Search for the cell housing the specified text and yield its (x, y) center coordinate. 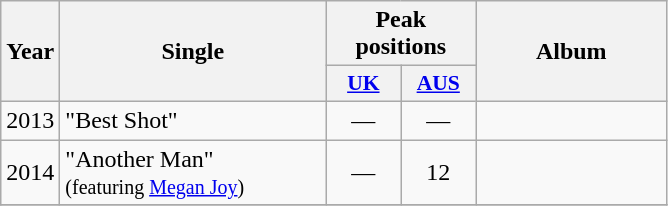
Peak positions (401, 34)
"Another Man" (featuring Megan Joy) (193, 172)
UK (364, 84)
2013 (30, 120)
2014 (30, 172)
12 (438, 172)
AUS (438, 84)
Year (30, 52)
Single (193, 52)
Album (572, 52)
"Best Shot" (193, 120)
